Return [x, y] of the center of cell containing provided text 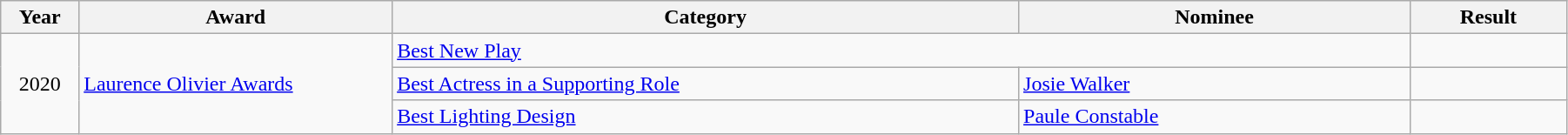
Laurence Olivier Awards [236, 84]
2020 [40, 84]
Best Actress in a Supporting Role [706, 84]
Josie Walker [1215, 84]
Result [1488, 17]
Award [236, 17]
Year [40, 17]
Best New Play [901, 51]
Category [706, 17]
Paule Constable [1215, 117]
Best Lighting Design [706, 117]
Nominee [1215, 17]
